Search for the cell housing the specified text and yield its [X, Y] center coordinate. 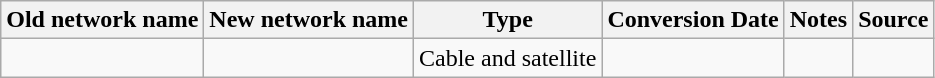
Type [508, 20]
Conversion Date [693, 20]
New network name [309, 20]
Notes [818, 20]
Cable and satellite [508, 58]
Old network name [102, 20]
Source [894, 20]
